Detect which cell encompasses the target text, then output its (X, Y) center coordinate. 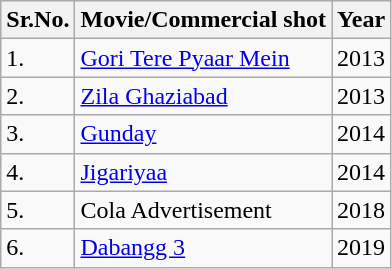
Sr.No. (38, 20)
Gori Tere Pyaar Mein (204, 58)
2019 (362, 248)
5. (38, 210)
6. (38, 248)
Jigariyaa (204, 172)
3. (38, 134)
Zila Ghaziabad (204, 96)
Movie/Commercial shot (204, 20)
Year (362, 20)
Cola Advertisement (204, 210)
2018 (362, 210)
Dabangg 3 (204, 248)
2. (38, 96)
Gunday (204, 134)
1. (38, 58)
4. (38, 172)
